From the cell containing the given text, extract its center point as [x, y] coordinate. 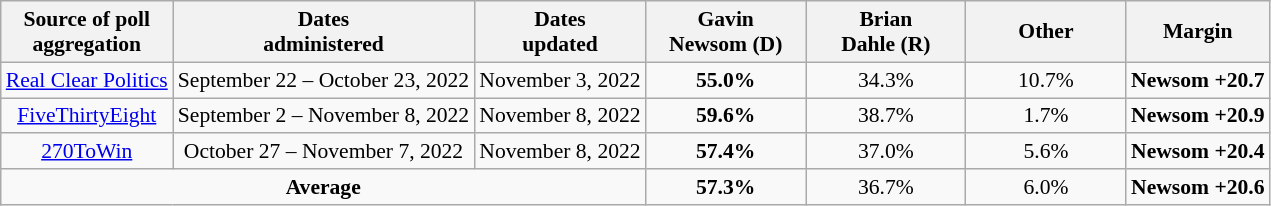
Newsom +20.9 [1198, 116]
October 27 – November 7, 2022 [324, 152]
34.3% [886, 80]
36.7% [886, 187]
Margin [1198, 32]
1.7% [1046, 116]
270ToWin [87, 152]
FiveThirtyEight [87, 116]
Datesupdated [560, 32]
Newsom +20.6 [1198, 187]
BrianDahle (R) [886, 32]
37.0% [886, 152]
Datesadministered [324, 32]
5.6% [1046, 152]
GavinNewsom (D) [726, 32]
6.0% [1046, 187]
55.0% [726, 80]
November 3, 2022 [560, 80]
Newsom +20.4 [1198, 152]
Newsom +20.7 [1198, 80]
Average [324, 187]
59.6% [726, 116]
Source of pollaggregation [87, 32]
10.7% [1046, 80]
September 2 – November 8, 2022 [324, 116]
September 22 – October 23, 2022 [324, 80]
57.3% [726, 187]
Real Clear Politics [87, 80]
38.7% [886, 116]
57.4% [726, 152]
Other [1046, 32]
